Extract the [X, Y] coordinate from the center of the cell holding the provided text.  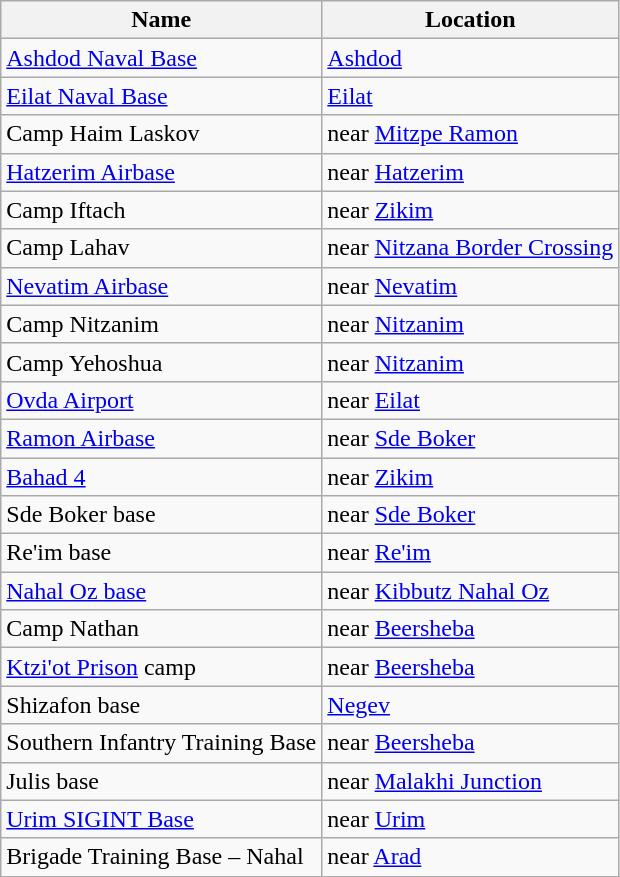
Camp Haim Laskov [162, 134]
Re'im base [162, 553]
Shizafon base [162, 705]
Nevatim Airbase [162, 286]
Ramon Airbase [162, 438]
Camp Yehoshua [162, 362]
Urim SIGINT Base [162, 819]
near Mitzpe Ramon [470, 134]
Ashdod Naval Base [162, 58]
Ashdod [470, 58]
near Malakhi Junction [470, 781]
Ovda Airport [162, 400]
Nahal Oz base [162, 591]
Hatzerim Airbase [162, 172]
Negev [470, 705]
Southern Infantry Training Base [162, 743]
near Nevatim [470, 286]
Camp Nathan [162, 629]
Ktzi'ot Prison camp [162, 667]
Julis base [162, 781]
Camp Lahav [162, 248]
Brigade Training Base – Nahal [162, 857]
Eilat [470, 96]
near Arad [470, 857]
near Eilat [470, 400]
Eilat Naval Base [162, 96]
near Nitzana Border Crossing [470, 248]
near Hatzerim [470, 172]
Camp Iftach [162, 210]
Sde Boker base [162, 515]
near Kibbutz Nahal Oz [470, 591]
near Re'im [470, 553]
Bahad 4 [162, 477]
near Urim [470, 819]
Camp Nitzanim [162, 324]
Name [162, 20]
Location [470, 20]
